Determine the (x, y) coordinate at the center of the cell enclosing the given text.  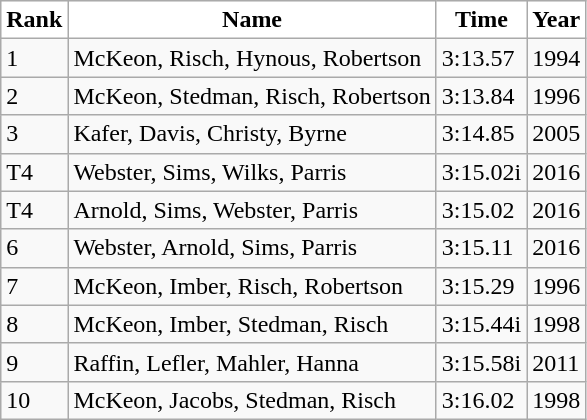
Arnold, Sims, Webster, Parris (252, 210)
2011 (556, 362)
3 (34, 134)
3:15.02i (481, 172)
3:13.57 (481, 58)
McKeon, Stedman, Risch, Robertson (252, 96)
3:13.84 (481, 96)
7 (34, 286)
6 (34, 248)
McKeon, Imber, Risch, Robertson (252, 286)
Time (481, 20)
10 (34, 400)
Rank (34, 20)
8 (34, 324)
1 (34, 58)
9 (34, 362)
Kafer, Davis, Christy, Byrne (252, 134)
McKeon, Risch, Hynous, Robertson (252, 58)
2 (34, 96)
3:15.29 (481, 286)
Webster, Arnold, Sims, Parris (252, 248)
3:16.02 (481, 400)
Name (252, 20)
3:15.58i (481, 362)
McKeon, Jacobs, Stedman, Risch (252, 400)
3:15.44i (481, 324)
2005 (556, 134)
Webster, Sims, Wilks, Parris (252, 172)
3:15.11 (481, 248)
Year (556, 20)
3:15.02 (481, 210)
1994 (556, 58)
3:14.85 (481, 134)
McKeon, Imber, Stedman, Risch (252, 324)
Raffin, Lefler, Mahler, Hanna (252, 362)
